For the text-containing cell, return its midpoint in (x, y) coordinate format. 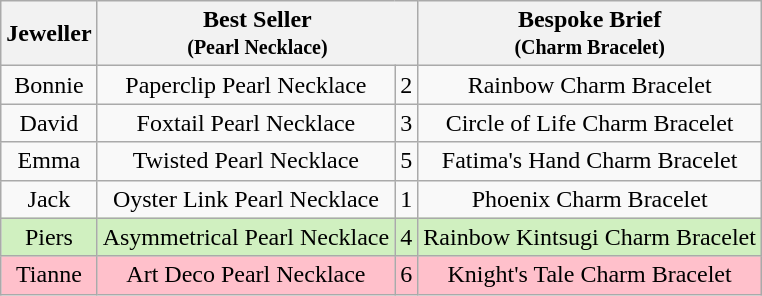
Emma (49, 161)
Bonnie (49, 85)
Fatima's Hand Charm Bracelet (590, 161)
Jeweller (49, 34)
Paperclip Pearl Necklace (246, 85)
Tianne (49, 275)
Twisted Pearl Necklace (246, 161)
Bespoke Brief(Charm Bracelet) (590, 34)
Jack (49, 199)
Asymmetrical Pearl Necklace (246, 237)
4 (406, 237)
3 (406, 123)
1 (406, 199)
Knight's Tale Charm Bracelet (590, 275)
David (49, 123)
5 (406, 161)
Oyster Link Pearl Necklace (246, 199)
Foxtail Pearl Necklace (246, 123)
2 (406, 85)
Rainbow Charm Bracelet (590, 85)
Piers (49, 237)
Phoenix Charm Bracelet (590, 199)
Art Deco Pearl Necklace (246, 275)
6 (406, 275)
Best Seller(Pearl Necklace) (258, 34)
Circle of Life Charm Bracelet (590, 123)
Rainbow Kintsugi Charm Bracelet (590, 237)
